Output the [x, y] coordinate of the center of the cell containing the given text.  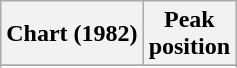
Chart (1982) [72, 34]
Peakposition [189, 34]
